For the text-containing cell, return its midpoint in [x, y] coordinate format. 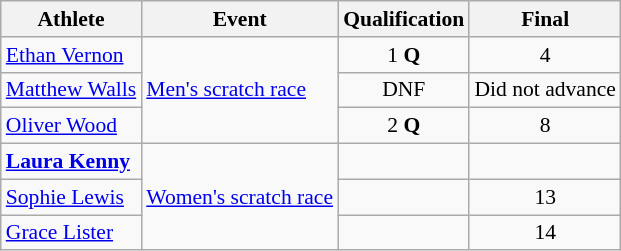
Athlete [71, 19]
14 [545, 233]
Sophie Lewis [71, 197]
Final [545, 19]
Laura Kenny [71, 162]
Qualification [404, 19]
Men's scratch race [240, 90]
Event [240, 19]
2 Q [404, 126]
DNF [404, 90]
Oliver Wood [71, 126]
Ethan Vernon [71, 55]
Did not advance [545, 90]
8 [545, 126]
Grace Lister [71, 233]
Women's scratch race [240, 198]
13 [545, 197]
Matthew Walls [71, 90]
4 [545, 55]
1 Q [404, 55]
